Detect which cell encompasses the target text, then output its (X, Y) center coordinate. 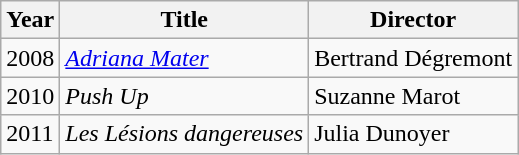
Push Up (184, 96)
Bertrand Dégremont (414, 58)
Director (414, 20)
Les Lésions dangereuses (184, 134)
Year (30, 20)
2008 (30, 58)
2010 (30, 96)
Adriana Mater (184, 58)
Suzanne Marot (414, 96)
Julia Dunoyer (414, 134)
Title (184, 20)
2011 (30, 134)
